For the text-containing cell, return its midpoint in (x, y) coordinate format. 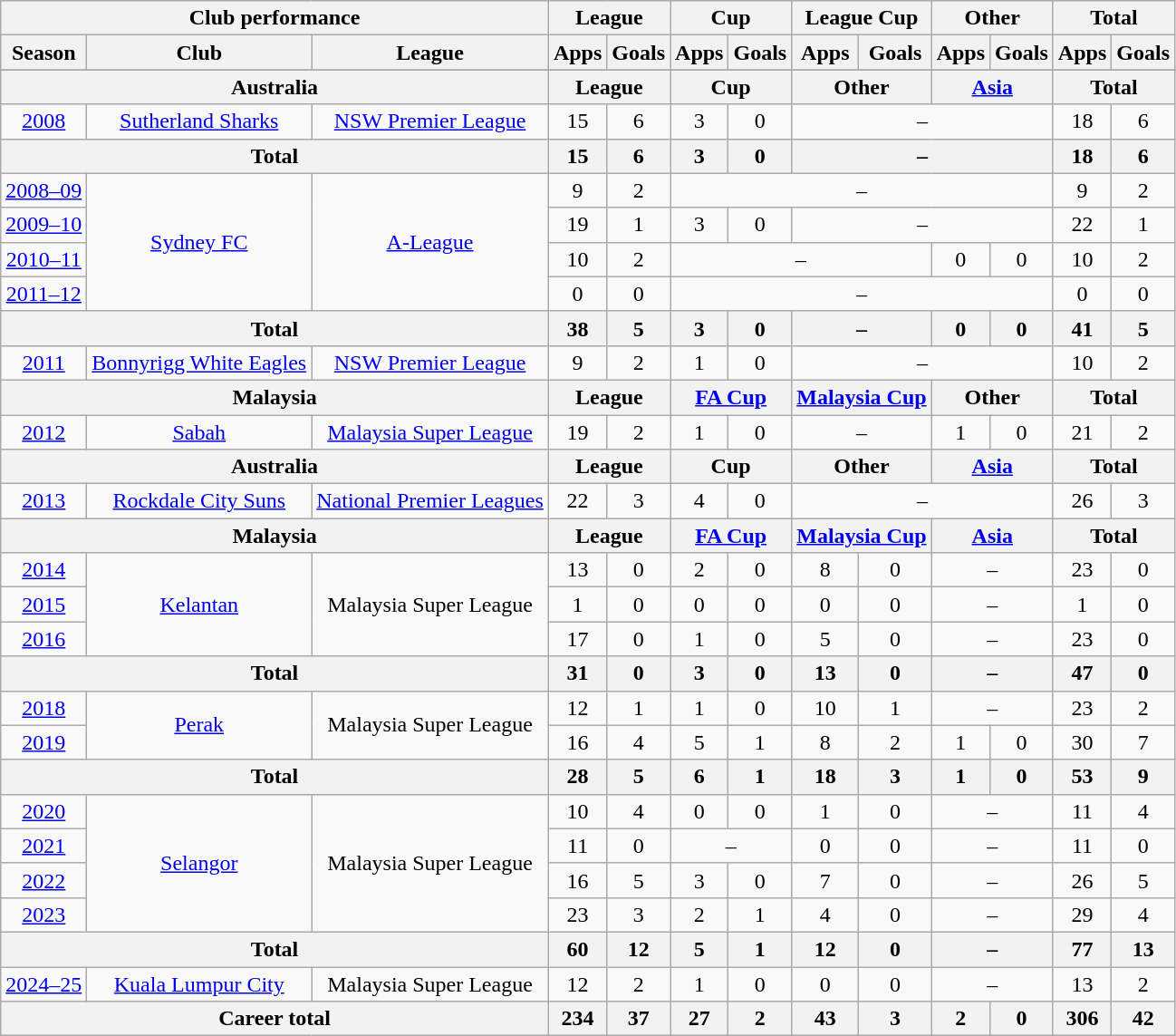
43 (825, 1019)
42 (1143, 1019)
Rockdale City Suns (199, 501)
2013 (43, 501)
2011–12 (43, 294)
2011 (43, 363)
Kelantan (199, 605)
30 (1082, 742)
60 (577, 949)
2023 (43, 915)
2024–25 (43, 983)
Club (199, 53)
Career total (275, 1019)
2015 (43, 605)
Season (43, 53)
17 (577, 639)
League Cup (862, 18)
77 (1082, 949)
306 (1082, 1019)
2008–09 (43, 190)
2014 (43, 570)
27 (699, 1019)
29 (1082, 915)
21 (1082, 432)
National Premier Leagues (430, 501)
41 (1082, 328)
Sabah (199, 432)
2009–10 (43, 225)
2012 (43, 432)
234 (577, 1019)
Sydney FC (199, 242)
53 (1082, 777)
Selangor (199, 863)
2021 (43, 846)
A-League (430, 242)
2019 (43, 742)
28 (577, 777)
Club performance (275, 18)
2022 (43, 880)
38 (577, 328)
2018 (43, 708)
Kuala Lumpur City (199, 983)
Sutherland Sharks (199, 121)
2010–11 (43, 259)
2016 (43, 639)
47 (1082, 673)
2020 (43, 811)
2008 (43, 121)
Perak (199, 725)
37 (639, 1019)
31 (577, 673)
Bonnyrigg White Eagles (199, 363)
